Return (X, Y) of the center of cell containing provided text 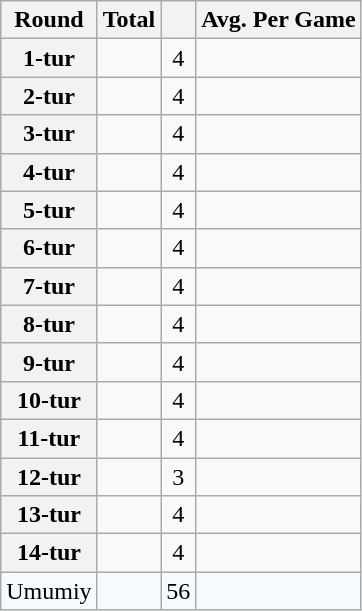
3-tur (49, 134)
12-tur (49, 477)
4-tur (49, 172)
Avg. Per Game (278, 20)
9-tur (49, 362)
6-tur (49, 248)
Total (129, 20)
56 (178, 591)
5-tur (49, 210)
3 (178, 477)
11-tur (49, 438)
8-tur (49, 324)
1-tur (49, 58)
2-tur (49, 96)
14-tur (49, 553)
7-tur (49, 286)
Umumiy (49, 591)
10-tur (49, 400)
Round (49, 20)
13-tur (49, 515)
